Provide the [X, Y] coordinate of the cell's center where the given text is located.  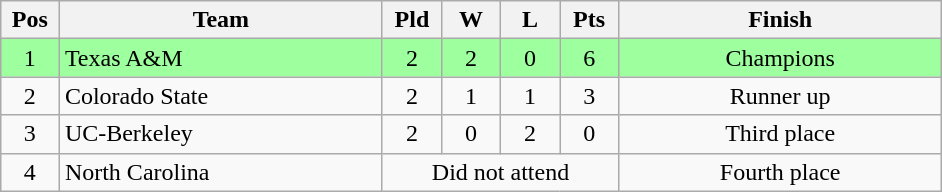
4 [30, 172]
Colorado State [220, 96]
Fourth place [780, 172]
Team [220, 20]
Pts [590, 20]
L [530, 20]
Texas A&M [220, 58]
Pld [412, 20]
Third place [780, 134]
North Carolina [220, 172]
Did not attend [500, 172]
Finish [780, 20]
Champions [780, 58]
UC-Berkeley [220, 134]
Runner up [780, 96]
W [470, 20]
Pos [30, 20]
6 [590, 58]
